Return the (x, y) coordinate for the center point of the cell that contains the specified text.  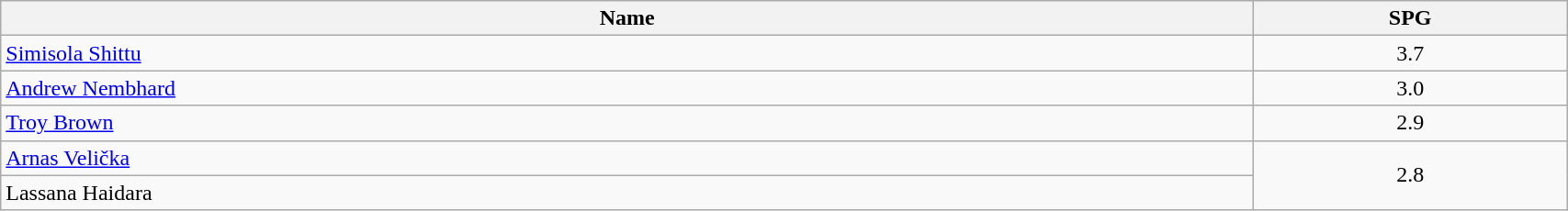
3.7 (1411, 53)
Lassana Haidara (627, 193)
2.9 (1411, 123)
SPG (1411, 18)
Simisola Shittu (627, 53)
Troy Brown (627, 123)
Name (627, 18)
Arnas Velička (627, 158)
Andrew Nembhard (627, 88)
2.8 (1411, 175)
3.0 (1411, 88)
